Return (X, Y) of the center of cell containing provided text 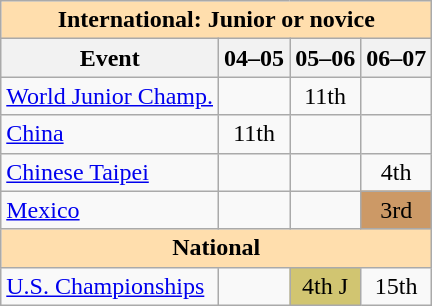
3rd (396, 210)
Mexico (110, 210)
4th J (326, 286)
15th (396, 286)
06–07 (396, 58)
05–06 (326, 58)
4th (396, 172)
Event (110, 58)
China (110, 134)
04–05 (254, 58)
International: Junior or novice (216, 20)
World Junior Champ. (110, 96)
National (216, 248)
Chinese Taipei (110, 172)
U.S. Championships (110, 286)
